Pinpoint the cell where the given text exists, returning its [X, Y] midpoint coordinate. 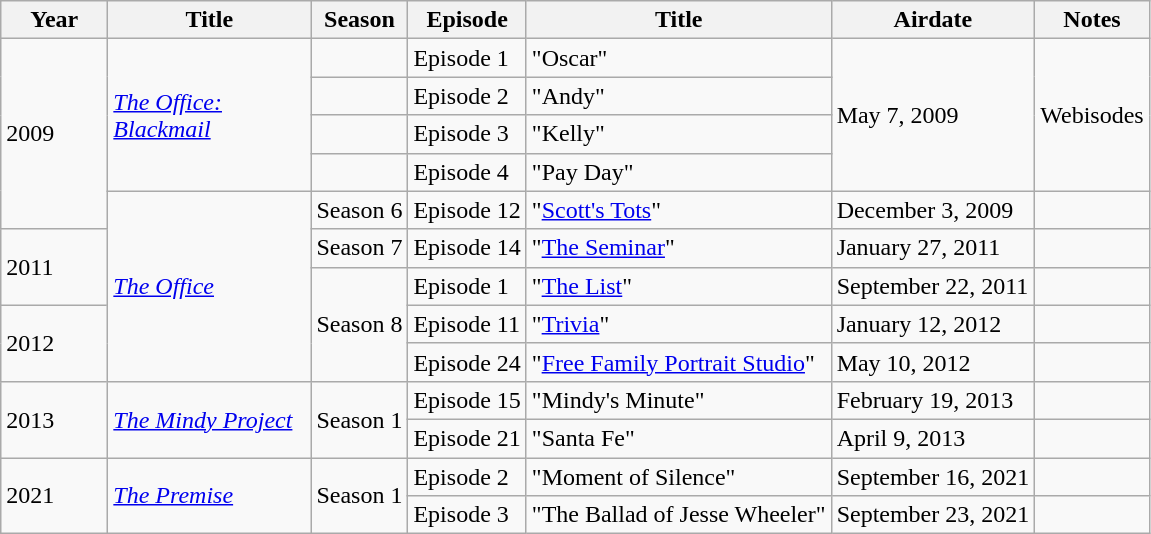
September 23, 2021 [933, 515]
Episode 4 [467, 172]
Episode 12 [467, 210]
"The List" [678, 286]
Episode 24 [467, 362]
"Trivia" [678, 324]
"Scott's Tots" [678, 210]
April 9, 2013 [933, 438]
The Mindy Project [210, 419]
"Moment of Silence" [678, 477]
"Mindy's Minute" [678, 400]
Season 8 [360, 324]
Season 6 [360, 210]
Airdate [933, 20]
"Free Family Portrait Studio" [678, 362]
September 16, 2021 [933, 477]
December 3, 2009 [933, 210]
Episode 11 [467, 324]
January 12, 2012 [933, 324]
2021 [54, 496]
"Andy" [678, 96]
May 7, 2009 [933, 115]
2009 [54, 134]
"Oscar" [678, 58]
2011 [54, 267]
May 10, 2012 [933, 362]
Notes [1092, 20]
Season [360, 20]
The Office: Blackmail [210, 115]
Webisodes [1092, 115]
January 27, 2011 [933, 248]
"The Seminar" [678, 248]
Episode [467, 20]
The Office [210, 286]
The Premise [210, 496]
"Kelly" [678, 134]
"Pay Day" [678, 172]
"Santa Fe" [678, 438]
September 22, 2011 [933, 286]
Episode 21 [467, 438]
Episode 15 [467, 400]
Year [54, 20]
"The Ballad of Jesse Wheeler" [678, 515]
February 19, 2013 [933, 400]
Season 7 [360, 248]
Episode 14 [467, 248]
2012 [54, 343]
2013 [54, 419]
